Locate the cell with the specified text and output its [x, y] center coordinate. 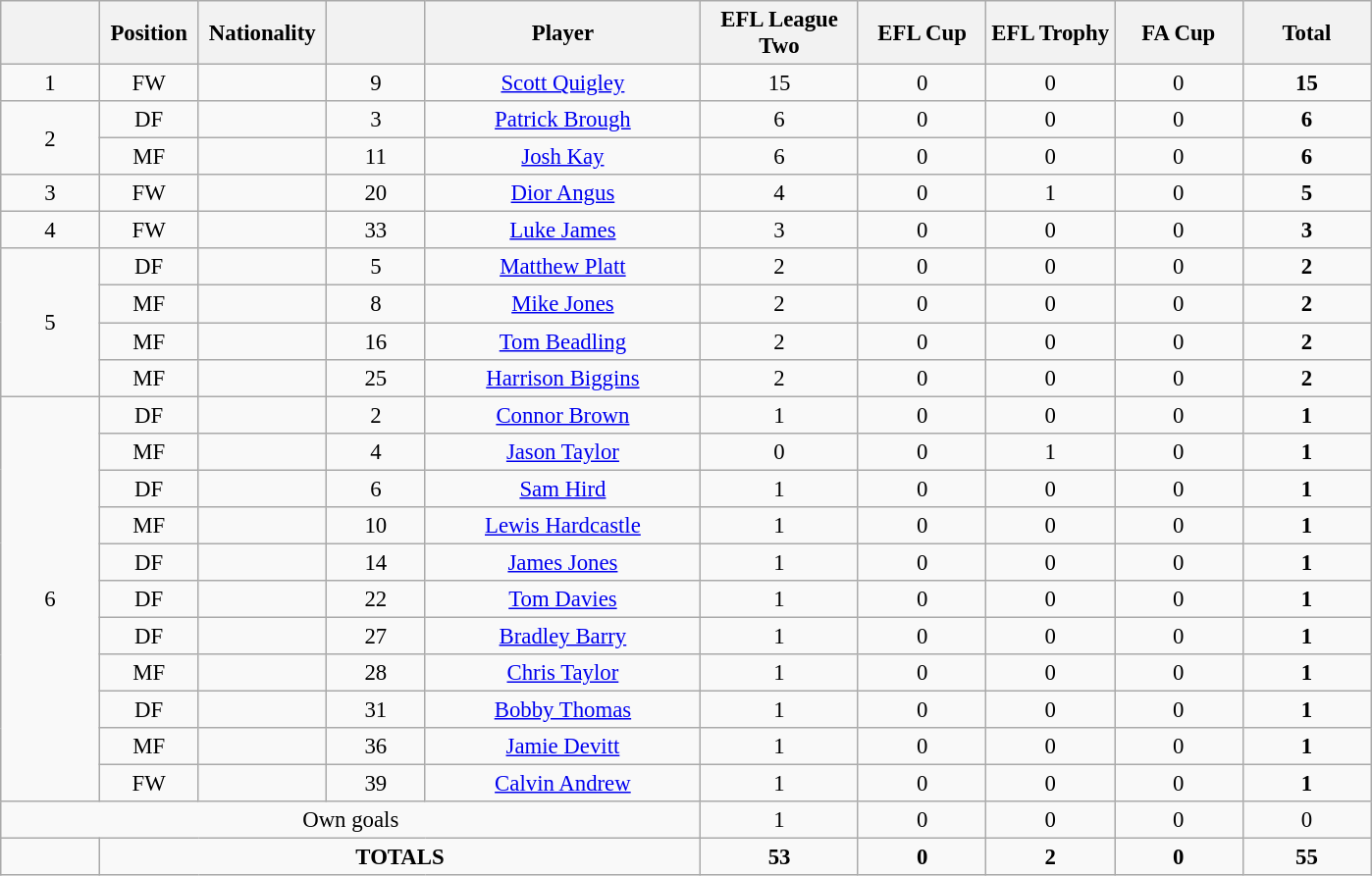
33 [377, 231]
10 [377, 526]
EFL League Two [779, 33]
EFL Cup [923, 33]
Own goals [351, 820]
Player [563, 33]
27 [377, 636]
14 [377, 562]
16 [377, 341]
Lewis Hardcastle [563, 526]
8 [377, 304]
Nationality [263, 33]
Harrison Biggins [563, 378]
53 [779, 857]
Dior Angus [563, 193]
Sam Hird [563, 489]
22 [377, 599]
Mike Jones [563, 304]
Jason Taylor [563, 451]
55 [1307, 857]
11 [377, 157]
20 [377, 193]
James Jones [563, 562]
Tom Beadling [563, 341]
Tom Davies [563, 599]
Matthew Platt [563, 268]
Scott Quigley [563, 83]
31 [377, 710]
Position [149, 33]
39 [377, 784]
TOTALS [399, 857]
36 [377, 747]
Patrick Brough [563, 120]
Josh Kay [563, 157]
Connor Brown [563, 415]
9 [377, 83]
25 [377, 378]
Chris Taylor [563, 673]
Jamie Devitt [563, 747]
Bradley Barry [563, 636]
Calvin Andrew [563, 784]
Luke James [563, 231]
Bobby Thomas [563, 710]
Total [1307, 33]
EFL Trophy [1050, 33]
FA Cup [1180, 33]
28 [377, 673]
